For the text-containing cell, return its midpoint in (x, y) coordinate format. 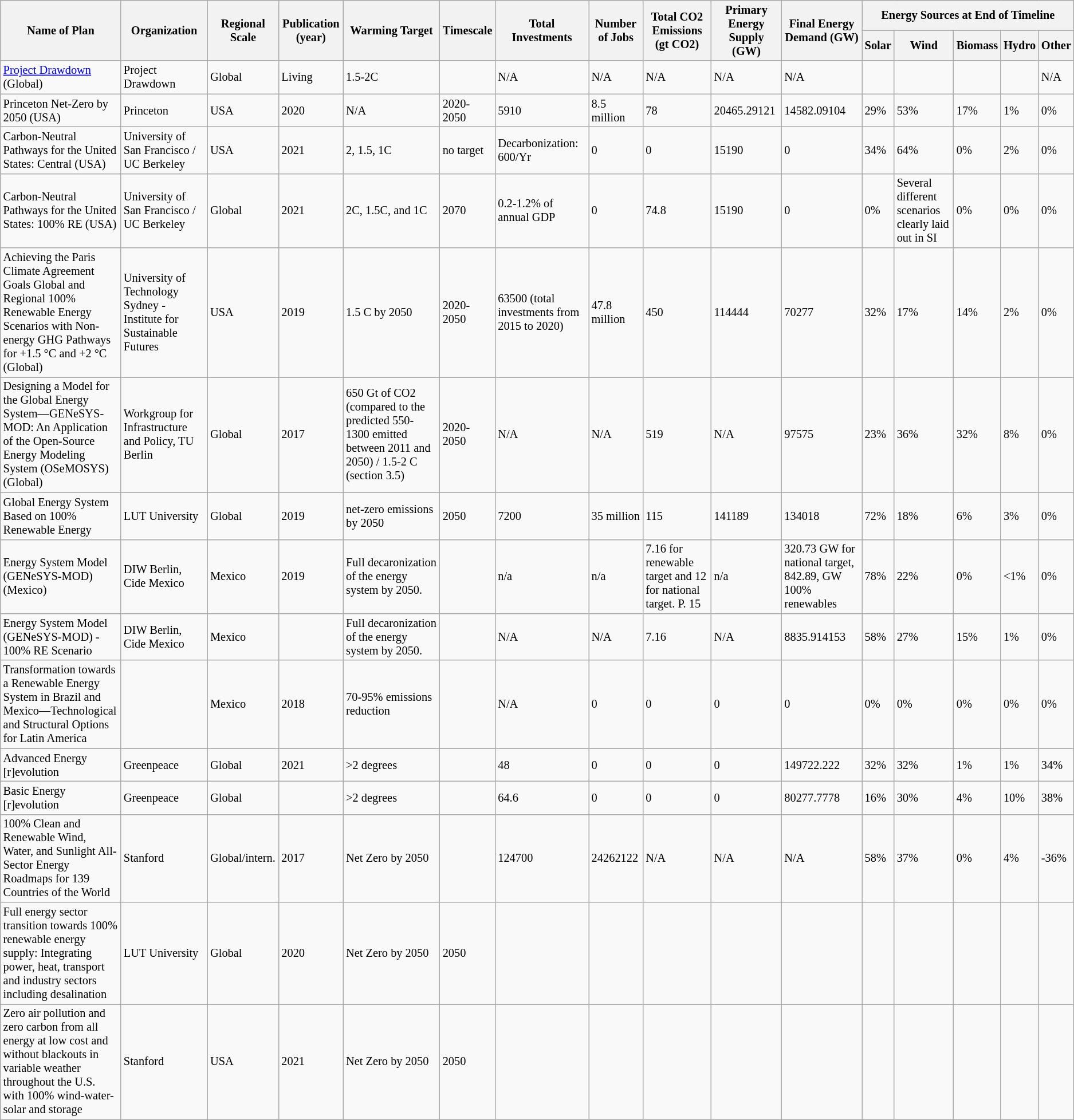
Transformation towards a Renewable Energy System in Brazil and Mexico—Technological and Structural Options for Latin America (61, 704)
63500 (total investments from 2015 to 2020) (542, 313)
Princeton (164, 111)
115 (677, 516)
80277.7778 (821, 798)
53% (924, 111)
97575 (821, 435)
<1% (1020, 577)
74.8 (677, 211)
124700 (542, 858)
Workgroup for Infrastructure and Policy, TU Berlin (164, 435)
36% (924, 435)
Energy System Model (GENeSYS-MOD) (Mexico) (61, 577)
35 million (616, 516)
-36% (1056, 858)
net-zero emissions by 2050 (392, 516)
Several different scenarios clearly laid out in SI (924, 211)
Carbon-Neutral Pathways for the United States: 100% RE (USA) (61, 211)
Name of Plan (61, 30)
5910 (542, 111)
7200 (542, 516)
3% (1020, 516)
Number of Jobs (616, 30)
Global Energy System Based on 100% Renewable Energy (61, 516)
Total CO2 Emissions(gt CO2) (677, 30)
7.16 for renewable target and 12 for national target. P. 15 (677, 577)
70277 (821, 313)
2070 (467, 211)
no target (467, 150)
8% (1020, 435)
8835.914153 (821, 637)
Project Drawdown (Global) (61, 77)
15% (977, 637)
2, 1.5, 1C (392, 150)
1.5-2C (392, 77)
78% (878, 577)
141189 (747, 516)
Living (310, 77)
Full energy sector transition towards 100% renewable energy supply: Integrating power, heat, transport and industry sectors including desalination (61, 953)
48 (542, 765)
64.6 (542, 798)
27% (924, 637)
Organization (164, 30)
0.2-1.2% of annual GDP (542, 211)
18% (924, 516)
149722.222 (821, 765)
Designing a Model for the Global Energy System—GENeSYS-MOD: An Application of the Open-Source Energy Modeling System (OSeMOSYS) (Global) (61, 435)
37% (924, 858)
Total Investments (542, 30)
1.5 C by 2050 (392, 313)
Carbon-Neutral Pathways for the United States: Central (USA) (61, 150)
Decarbonization: 600/Yr (542, 150)
10% (1020, 798)
47.8 million (616, 313)
650 Gt of CO2 (compared to the predicted 550-1300 emitted between 2011 and 2050) / 1.5-2 C(section 3.5) (392, 435)
114444 (747, 313)
70-95% emissions reduction (392, 704)
8.5 million (616, 111)
Advanced Energy [r]evolution (61, 765)
Publication (year) (310, 30)
14% (977, 313)
2018 (310, 704)
30% (924, 798)
519 (677, 435)
Other (1056, 46)
University of Technology Sydney - Institute for Sustainable Futures (164, 313)
22% (924, 577)
Hydro (1020, 46)
23% (878, 435)
Regional Scale (243, 30)
Energy System Model (GENeSYS-MOD) - 100% RE Scenario (61, 637)
Wind (924, 46)
Solar (878, 46)
Global/intern. (243, 858)
78 (677, 111)
64% (924, 150)
Final Energy Demand (GW) (821, 30)
7.16 (677, 637)
450 (677, 313)
24262122 (616, 858)
38% (1056, 798)
Project Drawdown (164, 77)
16% (878, 798)
134018 (821, 516)
Energy Sources at End of Timeline (968, 15)
20465.29121 (747, 111)
Biomass (977, 46)
6% (977, 516)
72% (878, 516)
Princeton Net-Zero by 2050 (USA) (61, 111)
Primary Energy Supply(GW) (747, 30)
Timescale (467, 30)
2C, 1.5C, and 1C (392, 211)
29% (878, 111)
320.73 GW for national target, 842.89, GW 100% renewables (821, 577)
Basic Energy [r]evolution (61, 798)
100% Clean and Renewable Wind, Water, and Sunlight All-Sector Energy Roadmaps for 139 Countries of the World (61, 858)
14582.09104 (821, 111)
Warming Target (392, 30)
